Determine the (x, y) coordinate at the center of the cell enclosing the given text.  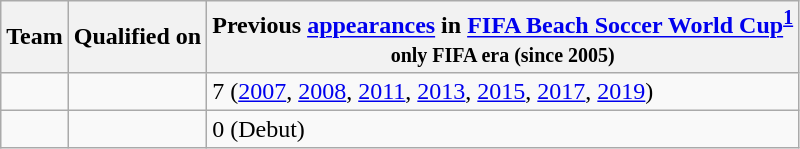
Previous appearances in FIFA Beach Soccer World Cup1only FIFA era (since 2005) (503, 37)
7 (2007, 2008, 2011, 2013, 2015, 2017, 2019) (503, 91)
0 (Debut) (503, 129)
Team (35, 37)
Qualified on (137, 37)
